For the text-containing cell, return its midpoint in (X, Y) coordinate format. 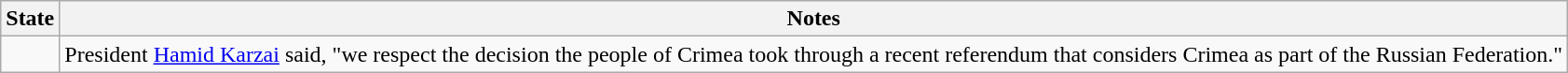
State (30, 19)
Notes (814, 19)
